Scan for the cell matching the given text and deliver its [x, y] coordinate at center. 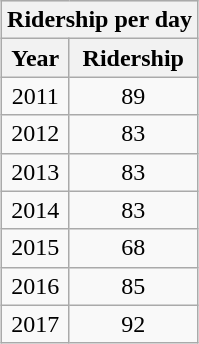
89 [134, 96]
Year [36, 58]
Ridership [134, 58]
2015 [36, 248]
85 [134, 286]
2013 [36, 172]
2012 [36, 134]
2017 [36, 324]
2011 [36, 96]
68 [134, 248]
92 [134, 324]
Ridership per day [100, 20]
2016 [36, 286]
2014 [36, 210]
